Identify which cell holds the provided text, then report its [X, Y] central coordinate. 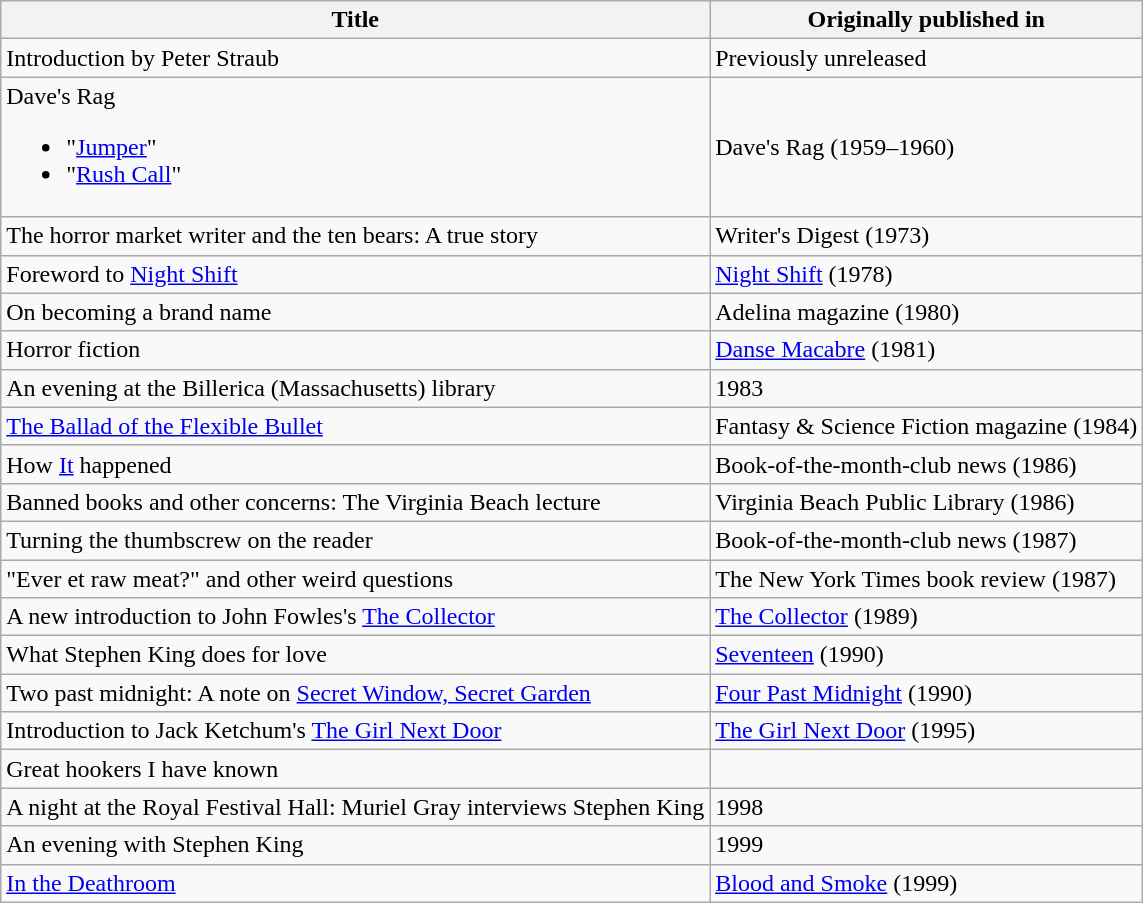
Horror fiction [356, 350]
Book-of-the-month-club news (1987) [926, 540]
Foreword to Night Shift [356, 274]
Previously unreleased [926, 58]
The horror market writer and the ten bears: A true story [356, 236]
Banned books and other concerns: The Virginia Beach lecture [356, 502]
Writer's Digest (1973) [926, 236]
What Stephen King does for love [356, 655]
An evening at the Billerica (Massachusetts) library [356, 388]
On becoming a brand name [356, 312]
Title [356, 20]
The Collector (1989) [926, 617]
Virginia Beach Public Library (1986) [926, 502]
Blood and Smoke (1999) [926, 883]
Turning the thumbscrew on the reader [356, 540]
The New York Times book review (1987) [926, 579]
Four Past Midnight (1990) [926, 693]
Dave's Rag"Jumper""Rush Call" [356, 147]
Book-of-the-month-club news (1986) [926, 464]
An evening with Stephen King [356, 845]
1998 [926, 807]
Two past midnight: A note on Secret Window, Secret Garden [356, 693]
Fantasy & Science Fiction magazine (1984) [926, 426]
Introduction by Peter Straub [356, 58]
How It happened [356, 464]
"Ever et raw meat?" and other weird questions [356, 579]
Great hookers I have known [356, 769]
Adelina magazine (1980) [926, 312]
Danse Macabre (1981) [926, 350]
A night at the Royal Festival Hall: Muriel Gray interviews Stephen King [356, 807]
A new introduction to John Fowles's The Collector [356, 617]
Originally published in [926, 20]
The Ballad of the Flexible Bullet [356, 426]
In the Deathroom [356, 883]
1983 [926, 388]
Seventeen (1990) [926, 655]
Night Shift (1978) [926, 274]
Dave's Rag (1959–1960) [926, 147]
Introduction to Jack Ketchum's The Girl Next Door [356, 731]
The Girl Next Door (1995) [926, 731]
1999 [926, 845]
